Detect which cell encompasses the target text, then output its (X, Y) center coordinate. 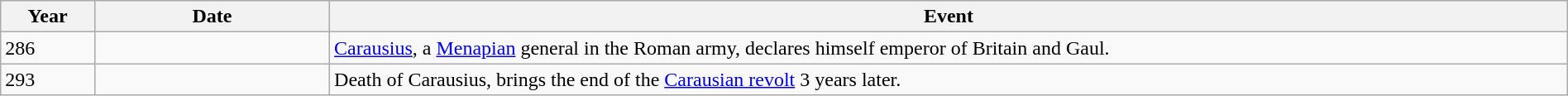
286 (48, 48)
Year (48, 17)
Event (949, 17)
Carausius, a Menapian general in the Roman army, declares himself emperor of Britain and Gaul. (949, 48)
293 (48, 79)
Date (212, 17)
Death of Carausius, brings the end of the Carausian revolt 3 years later. (949, 79)
